Detect which cell encompasses the target text, then output its (X, Y) center coordinate. 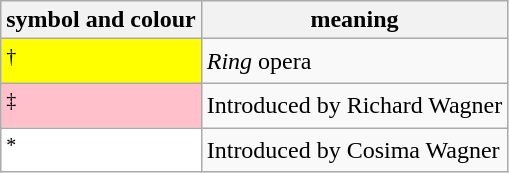
Ring opera (354, 62)
meaning (354, 20)
Introduced by Richard Wagner (354, 106)
† (101, 62)
* (101, 150)
Introduced by Cosima Wagner (354, 150)
‡ (101, 106)
symbol and colour (101, 20)
